Determine the (X, Y) coordinate at the center of the cell enclosing the given text.  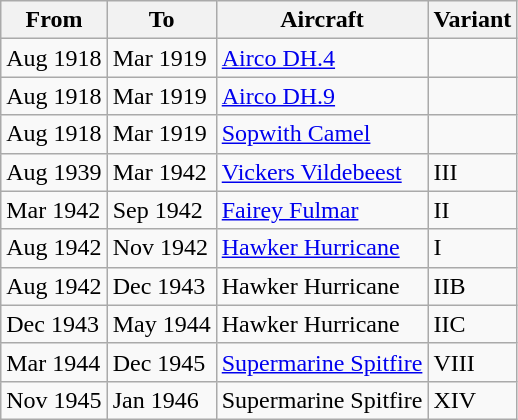
II (472, 210)
Nov 1942 (162, 248)
Sopwith Camel (322, 134)
Airco DH.9 (322, 96)
To (162, 20)
Aug 1939 (54, 172)
Dec 1945 (162, 362)
IIB (472, 286)
IIC (472, 324)
III (472, 172)
May 1944 (162, 324)
Airco DH.4 (322, 58)
Vickers Vildebeest (322, 172)
VIII (472, 362)
Mar 1944 (54, 362)
Sep 1942 (162, 210)
From (54, 20)
Fairey Fulmar (322, 210)
Variant (472, 20)
I (472, 248)
XIV (472, 400)
Aircraft (322, 20)
Jan 1946 (162, 400)
Nov 1945 (54, 400)
